Identify which cell holds the provided text, then report its (X, Y) central coordinate. 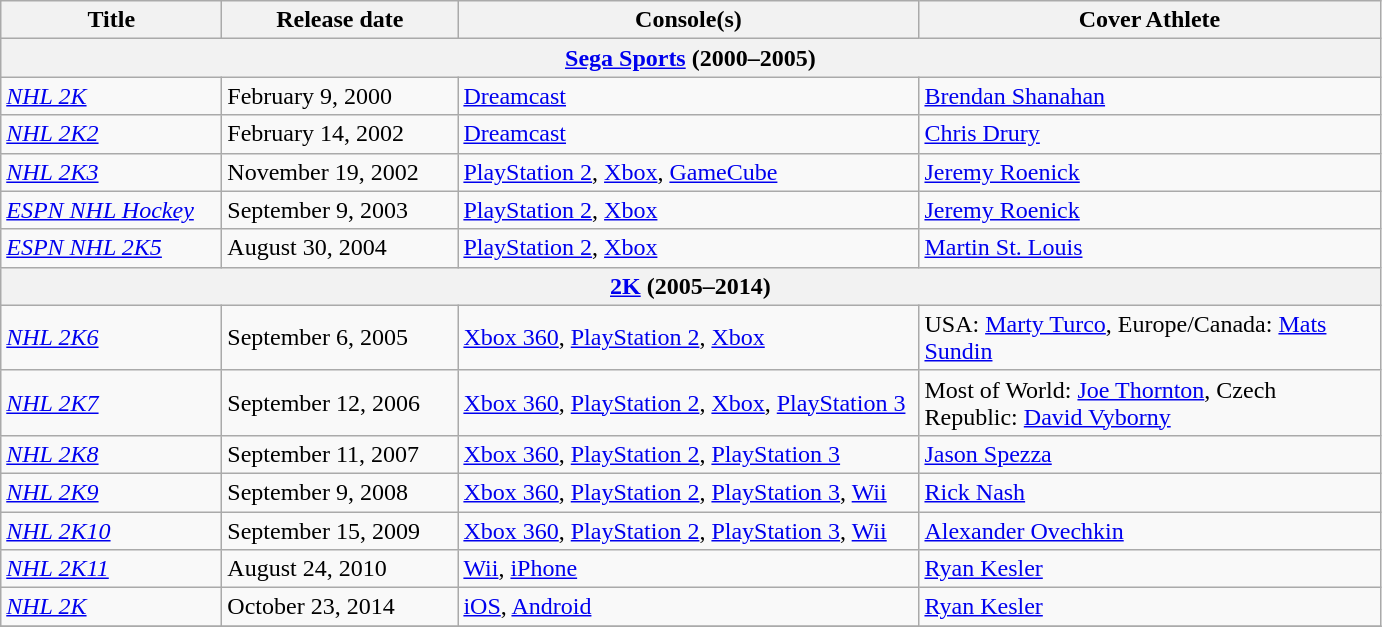
Console(s) (688, 20)
NHL 2K11 (112, 569)
September 6, 2005 (340, 338)
NHL 2K3 (112, 172)
Most of World: Joe Thornton, Czech Republic: David Vyborny (1150, 402)
PlayStation 2, Xbox, GameCube (688, 172)
NHL 2K8 (112, 454)
Sega Sports (2000–2005) (690, 58)
Martin St. Louis (1150, 248)
Release date (340, 20)
iOS, Android (688, 607)
September 12, 2006 (340, 402)
October 23, 2014 (340, 607)
Xbox 360, PlayStation 2, Xbox, PlayStation 3 (688, 402)
Xbox 360, PlayStation 2, PlayStation 3 (688, 454)
Brendan Shanahan (1150, 96)
August 24, 2010 (340, 569)
Alexander Ovechkin (1150, 531)
Jason Spezza (1150, 454)
NHL 2K10 (112, 531)
ESPN NHL Hockey (112, 210)
September 11, 2007 (340, 454)
NHL 2K2 (112, 134)
NHL 2K6 (112, 338)
2K (2005–2014) (690, 286)
September 15, 2009 (340, 531)
February 9, 2000 (340, 96)
NHL 2K9 (112, 492)
NHL 2K7 (112, 402)
August 30, 2004 (340, 248)
September 9, 2003 (340, 210)
September 9, 2008 (340, 492)
November 19, 2002 (340, 172)
Title (112, 20)
February 14, 2002 (340, 134)
USA: Marty Turco, Europe/Canada: Mats Sundin (1150, 338)
Chris Drury (1150, 134)
Cover Athlete (1150, 20)
Rick Nash (1150, 492)
Wii, iPhone (688, 569)
ESPN NHL 2K5 (112, 248)
Xbox 360, PlayStation 2, Xbox (688, 338)
